Find where the given text appears and provide that cell's center as (X, Y) coordinate. 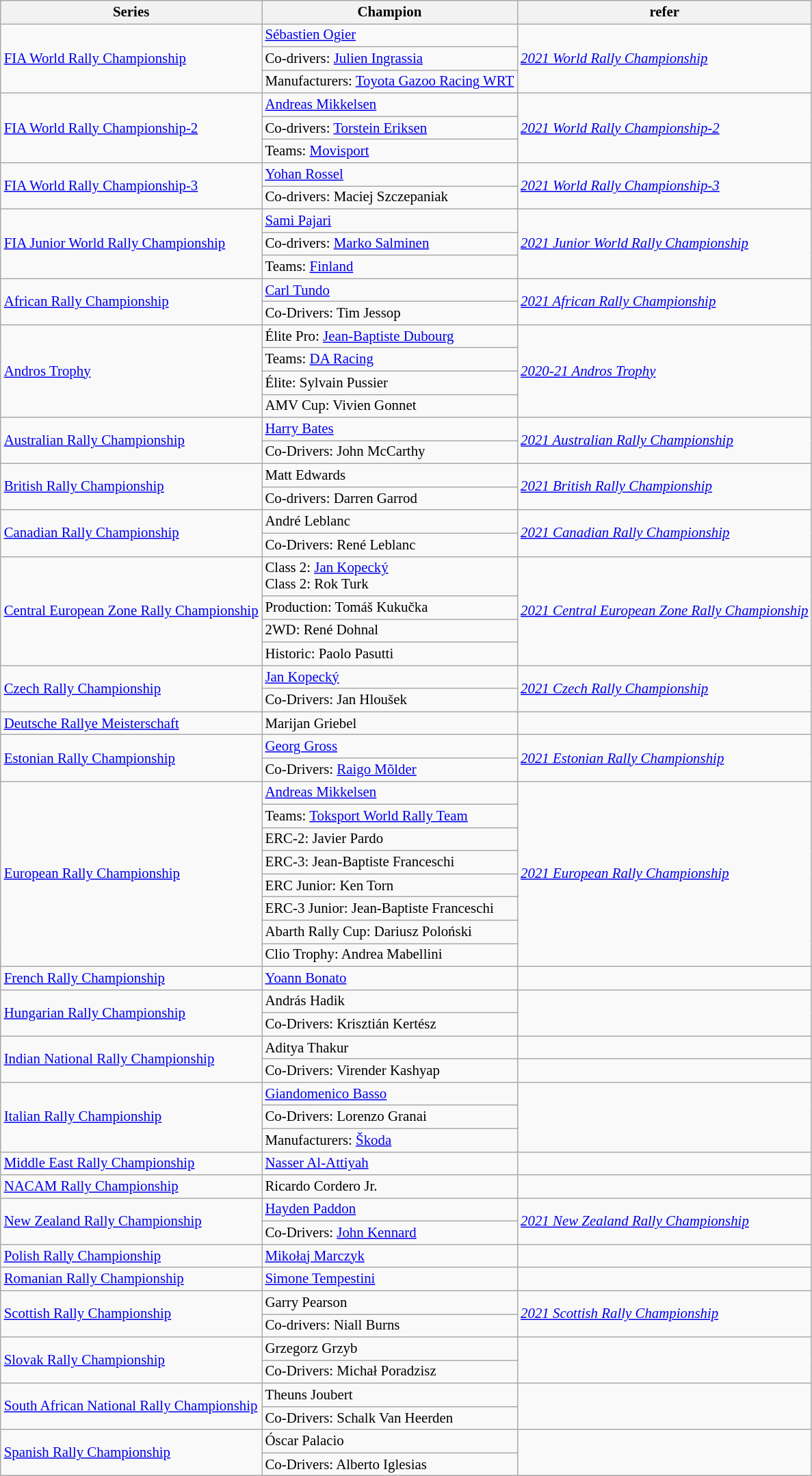
2021 New Zealand Rally Championship (664, 1221)
András Hadik (390, 1001)
Co-Drivers: Lorenzo Granai (390, 1117)
French Rally Championship (131, 978)
Co-Drivers: Tim Jessop (390, 313)
2021 Scottish Rally Championship (664, 1314)
Co-drivers: Marko Salminen (390, 244)
Class 2: Jan KopeckýClass 2: Rok Turk (390, 576)
Slovak Rally Championship (131, 1360)
Matt Edwards (390, 476)
Sami Pajari (390, 220)
Manufacturers: Toyota Gazoo Racing WRT (390, 81)
ERC-3 Junior: Jean-Baptiste Franceschi (390, 909)
Óscar Palacio (390, 1441)
Giandomenico Basso (390, 1093)
Co-Drivers: Raigo Mõlder (390, 770)
NACAM Rally Championship (131, 1187)
ERC-3: Jean-Baptiste Franceschi (390, 862)
Abarth Rally Cup: Dariusz Poloński (390, 932)
ERC-2: Javier Pardo (390, 839)
Hungarian Rally Championship (131, 1013)
Georg Gross (390, 747)
Yoann Bonato (390, 978)
Co-drivers: Niall Burns (390, 1325)
2WD: René Dohnal (390, 631)
Andros Trophy (131, 371)
2021 Australian Rally Championship (664, 441)
Harry Bates (390, 429)
South African National Rally Championship (131, 1406)
Co-drivers: Maciej Szczepaniak (390, 197)
Manufacturers: Škoda (390, 1140)
Romanian Rally Championship (131, 1279)
Middle East Rally Championship (131, 1163)
Canadian Rally Championship (131, 533)
2021 Estonian Rally Championship (664, 758)
European Rally Championship (131, 875)
Co-Drivers: John McCarthy (390, 452)
Yohan Rossel (390, 174)
Co-Drivers: Jan Hloušek (390, 700)
Clio Trophy: Andrea Mabellini (390, 955)
Aditya Thakur (390, 1048)
Teams: DA Racing (390, 359)
Estonian Rally Championship (131, 758)
Australian Rally Championship (131, 441)
FIA World Rally Championship-3 (131, 186)
Central European Zone Rally Championship (131, 610)
Scottish Rally Championship (131, 1314)
Co-Drivers: Alberto Iglesias (390, 1464)
Co-Drivers: Krisztián Kertész (390, 1024)
Grzegorz Grzyb (390, 1349)
Nasser Al-Attiyah (390, 1163)
2021 Central European Zone Rally Championship (664, 610)
Ricardo Cordero Jr. (390, 1187)
Co-drivers: Julien Ingrassia (390, 58)
2021 Czech Rally Championship (664, 688)
2021 Junior World Rally Championship (664, 244)
British Rally Championship (131, 487)
Co-drivers: Darren Garrod (390, 498)
Simone Tempestini (390, 1279)
2021 Canadian Rally Championship (664, 533)
Marijan Griebel (390, 723)
Garry Pearson (390, 1302)
2021 World Rally Championship-3 (664, 186)
Czech Rally Championship (131, 688)
FIA Junior World Rally Championship (131, 244)
Production: Tomáš Kukučka (390, 608)
Carl Tundo (390, 290)
2021 World Rally Championship (664, 58)
AMV Cup: Vivien Gonnet (390, 406)
Indian National Rally Championship (131, 1059)
African Rally Championship (131, 302)
Sébastien Ogier (390, 35)
Spanish Rally Championship (131, 1453)
FIA World Rally Championship (131, 58)
2021 European Rally Championship (664, 875)
Co-Drivers: René Leblanc (390, 545)
Élite Pro: Jean-Baptiste Dubourg (390, 336)
Teams: Movisport (390, 151)
Co-Drivers: Michał Poradzisz (390, 1372)
Co-Drivers: John Kennard (390, 1233)
Hayden Paddon (390, 1210)
2020-21 Andros Trophy (664, 371)
Teams: Toksport World Rally Team (390, 816)
Teams: Finland (390, 267)
Jan Kopecký (390, 677)
FIA World Rally Championship-2 (131, 128)
ERC Junior: Ken Torn (390, 885)
Co-Drivers: Schalk Van Heerden (390, 1418)
Champion (390, 12)
2021 African Rally Championship (664, 302)
Co-Drivers: Virender Kashyap (390, 1071)
Polish Rally Championship (131, 1256)
refer (664, 12)
2021 World Rally Championship-2 (664, 128)
Historic: Paolo Pasutti (390, 653)
Theuns Joubert (390, 1395)
Mikołaj Marczyk (390, 1256)
Series (131, 12)
Deutsche Rallye Meisterschaft (131, 723)
2021 British Rally Championship (664, 487)
Élite: Sylvain Pussier (390, 383)
André Leblanc (390, 521)
New Zealand Rally Championship (131, 1221)
Co-drivers: Torstein Eriksen (390, 128)
Italian Rally Championship (131, 1117)
